Search for the cell housing the specified text and yield its [X, Y] center coordinate. 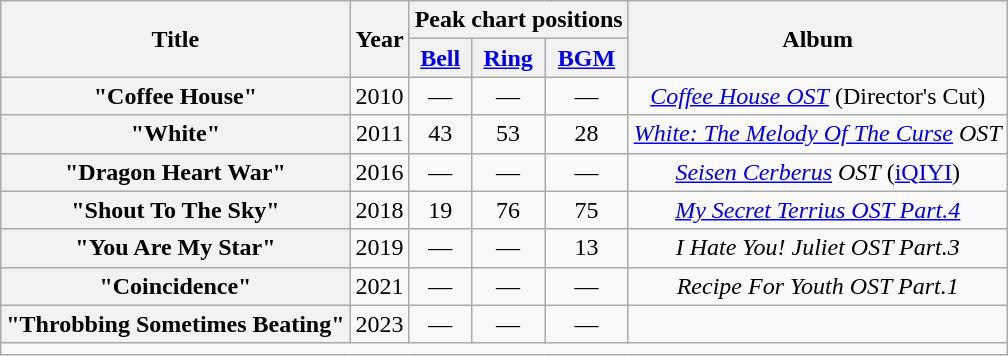
"Shout To The Sky" [176, 210]
2018 [380, 210]
Peak chart positions [518, 20]
2011 [380, 134]
Ring [508, 58]
76 [508, 210]
"Coffee House" [176, 96]
Title [176, 39]
2010 [380, 96]
28 [586, 134]
13 [586, 248]
2023 [380, 324]
"You Are My Star" [176, 248]
White: The Melody Of The Curse OST [818, 134]
Coffee House OST (Director's Cut) [818, 96]
"White" [176, 134]
53 [508, 134]
My Secret Terrius OST Part.4 [818, 210]
BGM [586, 58]
"Dragon Heart War" [176, 172]
2019 [380, 248]
19 [440, 210]
"Coincidence" [176, 286]
Album [818, 39]
Recipe For Youth OST Part.1 [818, 286]
2021 [380, 286]
Seisen Cerberus OST (iQIYI) [818, 172]
2016 [380, 172]
Year [380, 39]
"Throbbing Sometimes Beating" [176, 324]
Bell [440, 58]
43 [440, 134]
I Hate You! Juliet OST Part.3 [818, 248]
75 [586, 210]
